For the text-containing cell, return its midpoint in [x, y] coordinate format. 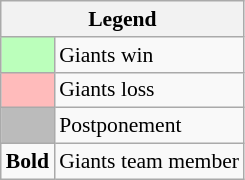
Postponement [149, 126]
Giants win [149, 55]
Giants loss [149, 90]
Legend [122, 19]
Bold [28, 162]
Giants team member [149, 162]
